Locate the cell with the specified text and output its [X, Y] center coordinate. 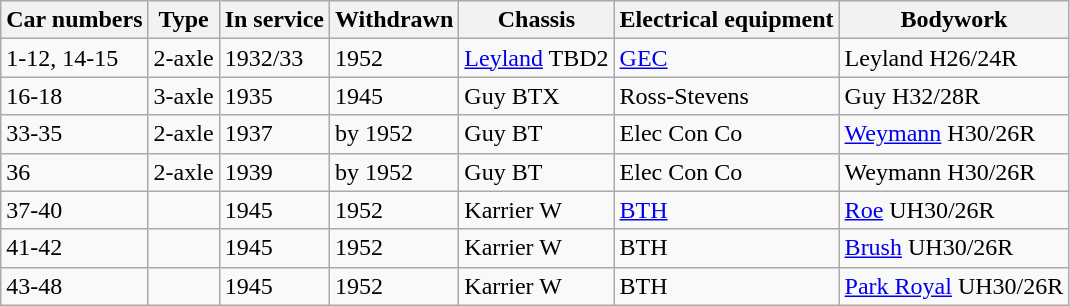
Ross-Stevens [726, 96]
1-12, 14-15 [74, 58]
43-48 [74, 286]
33-35 [74, 134]
1937 [274, 134]
Roe UH30/26R [954, 210]
In service [274, 20]
16-18 [74, 96]
Guy H32/28R [954, 96]
Leyland H26/24R [954, 58]
Withdrawn [394, 20]
1939 [274, 172]
Car numbers [74, 20]
36 [74, 172]
Chassis [536, 20]
1935 [274, 96]
Guy BTX [536, 96]
Electrical equipment [726, 20]
Bodywork [954, 20]
3-axle [184, 96]
1932/33 [274, 58]
41-42 [74, 248]
GEC [726, 58]
Brush UH30/26R [954, 248]
Type [184, 20]
Leyland TBD2 [536, 58]
37-40 [74, 210]
Park Royal UH30/26R [954, 286]
